Locate the cell with the specified text and output its (X, Y) center coordinate. 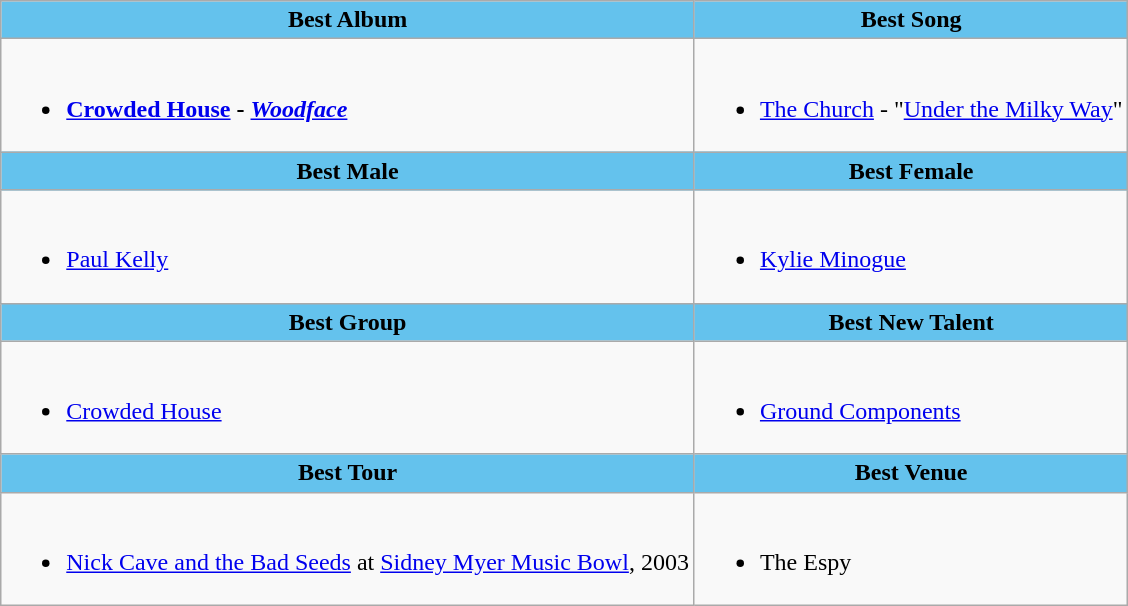
The Espy (911, 548)
Best Venue (911, 473)
Kylie Minogue (911, 246)
Best Female (911, 171)
Best Group (348, 322)
Nick Cave and the Bad Seeds at Sidney Myer Music Bowl, 2003 (348, 548)
Best Album (348, 20)
Best Male (348, 171)
The Church - "Under the Milky Way" (911, 96)
Ground Components (911, 398)
Best Tour (348, 473)
Crowded House (348, 398)
Crowded House - Woodface (348, 96)
Best New Talent (911, 322)
Best Song (911, 20)
Paul Kelly (348, 246)
